Pinpoint the cell where the given text exists, returning its [X, Y] midpoint coordinate. 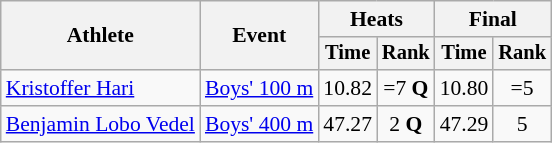
Heats [376, 19]
=7 Q [406, 88]
Kristoffer Hari [100, 88]
Benjamin Lobo Vedel [100, 124]
47.27 [348, 124]
=5 [522, 88]
2 Q [406, 124]
Athlete [100, 36]
Boys' 100 m [259, 88]
Final [493, 19]
10.80 [464, 88]
47.29 [464, 124]
Event [259, 36]
5 [522, 124]
Boys' 400 m [259, 124]
10.82 [348, 88]
